Locate the cell with the specified text and output its [x, y] center coordinate. 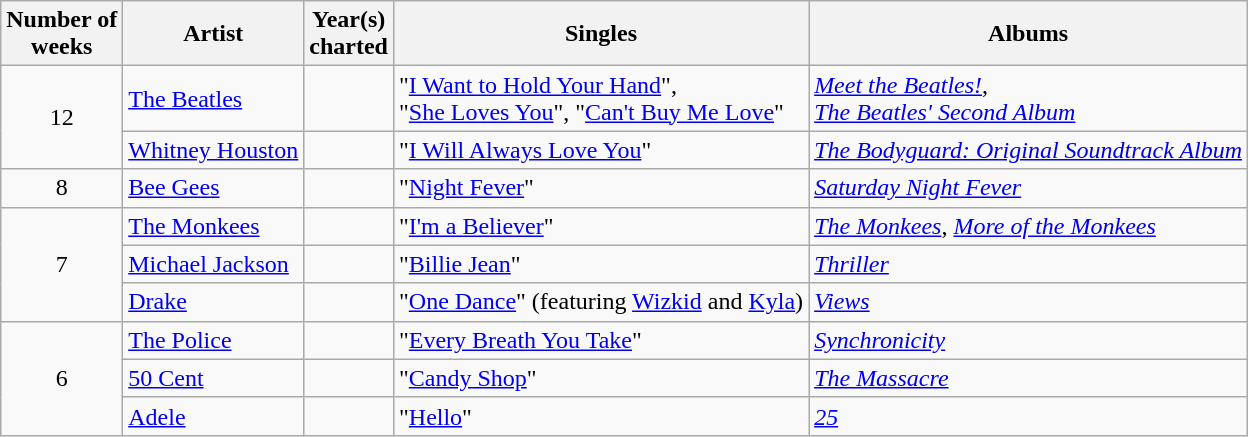
25 [1028, 416]
"I Will Always Love You" [600, 150]
The Monkees, More of the Monkees [1028, 226]
"Every Breath You Take" [600, 340]
Number ofweeks [62, 34]
Saturday Night Fever [1028, 188]
Michael Jackson [214, 264]
7 [62, 264]
Synchronicity [1028, 340]
"Billie Jean" [600, 264]
The Monkees [214, 226]
Artist [214, 34]
"Hello" [600, 416]
8 [62, 188]
Drake [214, 302]
"Candy Shop" [600, 378]
Bee Gees [214, 188]
"I Want to Hold Your Hand", "She Loves You", "Can't Buy Me Love" [600, 98]
Whitney Houston [214, 150]
"One Dance" (featuring Wizkid and Kyla) [600, 302]
Year(s)charted [349, 34]
"I'm a Believer" [600, 226]
Meet the Beatles!, The Beatles' Second Album [1028, 98]
Singles [600, 34]
6 [62, 378]
The Police [214, 340]
12 [62, 118]
The Bodyguard: Original Soundtrack Album [1028, 150]
The Beatles [214, 98]
50 Cent [214, 378]
Albums [1028, 34]
The Massacre [1028, 378]
Views [1028, 302]
"Night Fever" [600, 188]
Thriller [1028, 264]
Adele [214, 416]
